Provide the [x, y] coordinate of the cell's center where the given text is located.  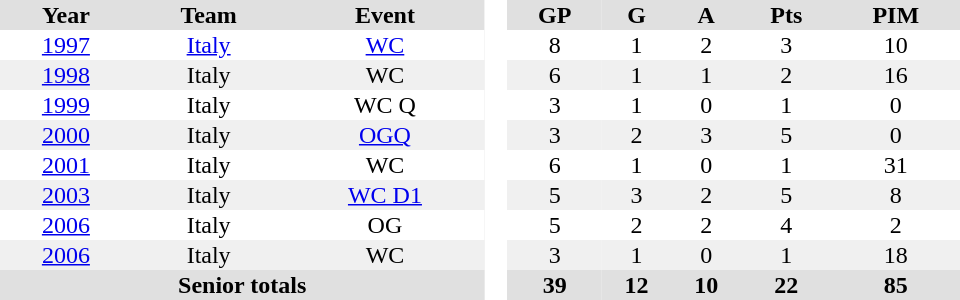
1997 [66, 45]
Year [66, 15]
18 [896, 255]
Senior totals [242, 285]
2000 [66, 135]
A [706, 15]
OGQ [384, 135]
Pts [786, 15]
GP [555, 15]
Event [384, 15]
16 [896, 75]
12 [637, 285]
WC Q [384, 105]
39 [555, 285]
Team [209, 15]
2003 [66, 195]
G [637, 15]
1999 [66, 105]
WC D1 [384, 195]
OG [384, 225]
2001 [66, 165]
PIM [896, 15]
1998 [66, 75]
22 [786, 285]
85 [896, 285]
4 [786, 225]
31 [896, 165]
